From the cell containing the given text, extract its center point as (x, y) coordinate. 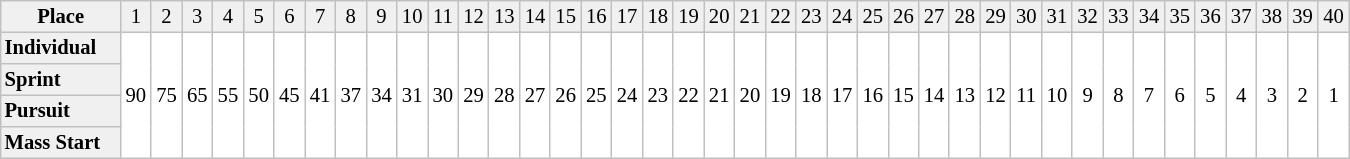
Place (61, 16)
33 (1118, 16)
50 (258, 95)
55 (228, 95)
65 (198, 95)
45 (290, 95)
32 (1088, 16)
40 (1334, 16)
90 (136, 95)
Pursuit (61, 111)
39 (1302, 16)
38 (1272, 16)
36 (1210, 16)
Mass Start (61, 142)
35 (1180, 16)
Sprint (61, 80)
75 (166, 95)
41 (320, 95)
Individual (61, 48)
